Return (X, Y) of the center of cell containing provided text 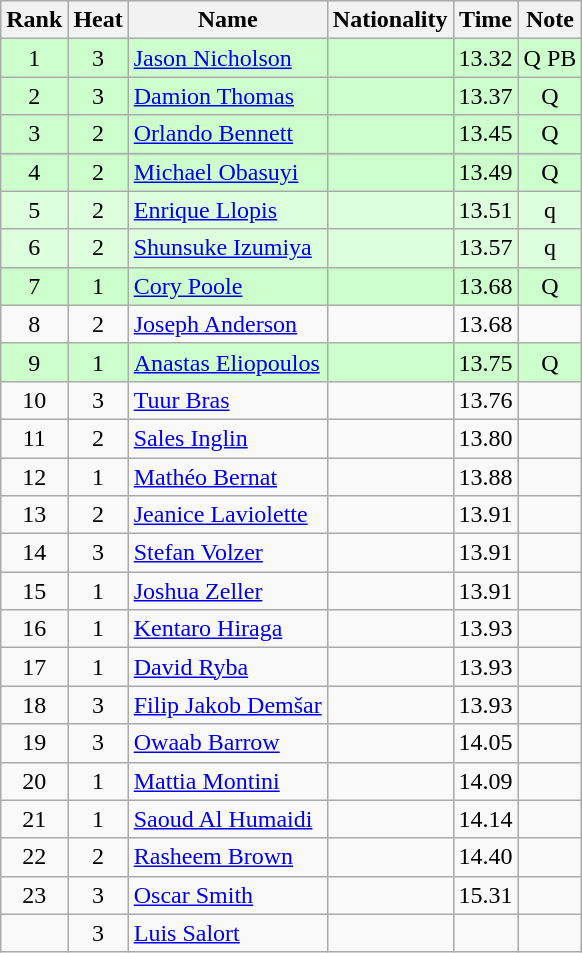
Q PB (550, 58)
Saoud Al Humaidi (228, 819)
Filip Jakob Demšar (228, 705)
Name (228, 20)
13.57 (486, 248)
5 (34, 210)
13.32 (486, 58)
Mathéo Bernat (228, 477)
Michael Obasuyi (228, 172)
9 (34, 362)
20 (34, 781)
14 (34, 553)
18 (34, 705)
11 (34, 438)
Cory Poole (228, 286)
7 (34, 286)
Rasheem Brown (228, 857)
14.14 (486, 819)
Joshua Zeller (228, 591)
David Ryba (228, 667)
13.49 (486, 172)
Joseph Anderson (228, 324)
14.09 (486, 781)
13 (34, 515)
6 (34, 248)
Stefan Volzer (228, 553)
15.31 (486, 895)
13.45 (486, 134)
Oscar Smith (228, 895)
13.37 (486, 96)
Time (486, 20)
19 (34, 743)
Luis Salort (228, 933)
Mattia Montini (228, 781)
Owaab Barrow (228, 743)
13.80 (486, 438)
21 (34, 819)
Orlando Bennett (228, 134)
Sales Inglin (228, 438)
14.05 (486, 743)
Enrique Llopis (228, 210)
4 (34, 172)
Note (550, 20)
12 (34, 477)
Tuur Bras (228, 400)
Heat (98, 20)
Nationality (390, 20)
Shunsuke Izumiya (228, 248)
13.88 (486, 477)
13.76 (486, 400)
10 (34, 400)
Jason Nicholson (228, 58)
13.75 (486, 362)
Anastas Eliopoulos (228, 362)
8 (34, 324)
Damion Thomas (228, 96)
13.51 (486, 210)
15 (34, 591)
17 (34, 667)
23 (34, 895)
16 (34, 629)
Kentaro Hiraga (228, 629)
Rank (34, 20)
22 (34, 857)
14.40 (486, 857)
Jeanice Laviolette (228, 515)
